Identify which cell holds the provided text, then report its [x, y] central coordinate. 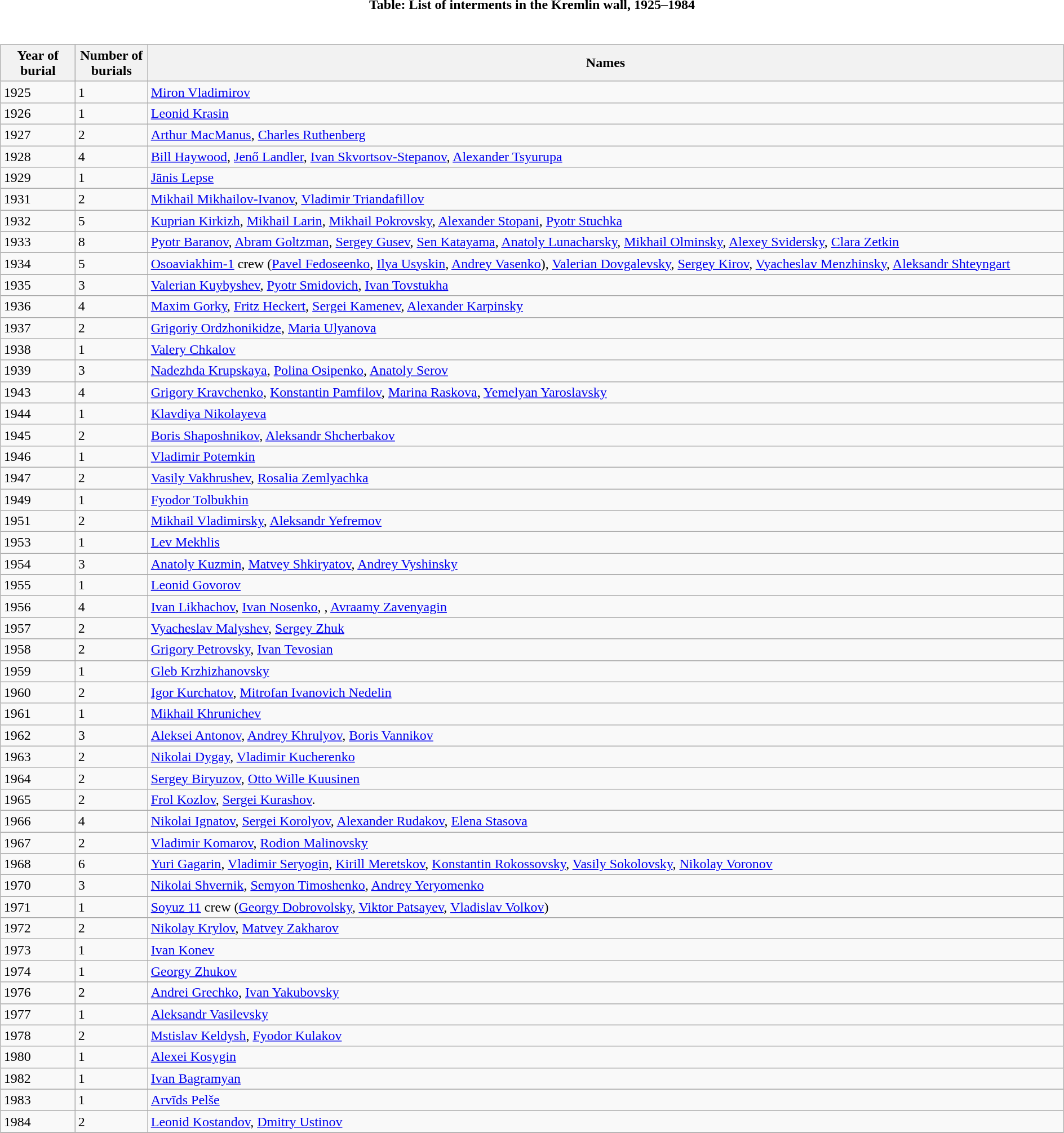
1972 [38, 928]
Nikolay Krylov, Matvey Zakharov [605, 928]
Valery Chkalov [605, 349]
1936 [38, 306]
1938 [38, 349]
Vladimir Komarov, Rodion Malinovsky [605, 842]
1968 [38, 864]
1970 [38, 886]
1929 [38, 178]
Leonid Govorov [605, 585]
Kuprian Kirkizh, Mikhail Larin, Mikhail Pokrovsky, Alexander Stopani, Pyotr Stuchka [605, 221]
Pyotr Baranov, Abram Goltzman, Sergey Gusev, Sen Katayama, Anatoly Lunacharsky, Mikhail Olminsky, Alexey Svidersky, Clara Zetkin [605, 242]
Arthur MacManus, Charles Ruthenberg [605, 135]
Number of burials [112, 63]
1937 [38, 328]
1974 [38, 971]
Leonid Kostandov, Dmitry Ustinov [605, 1121]
Aleksandr Vasilevsky [605, 1014]
1961 [38, 714]
Klavdiya Nikolayeva [605, 414]
Aleksei Antonov, Andrey Khrulyov, Boris Vannikov [605, 735]
1960 [38, 692]
1927 [38, 135]
Soyuz 11 crew (Georgy Dobrovolsky, Viktor Patsayev, Vladislav Volkov) [605, 907]
1982 [38, 1078]
Mikhail Khrunichev [605, 714]
1963 [38, 757]
Vladimir Potemkin [605, 456]
1977 [38, 1014]
1962 [38, 735]
Anatoly Kuzmin, Matvey Shkiryatov, Andrey Vyshinsky [605, 564]
Nikolai Dygay, Vladimir Kucherenko [605, 757]
1943 [38, 392]
Grigoriy Ordzhonikidze, Maria Ulyanova [605, 328]
1939 [38, 371]
1932 [38, 221]
1957 [38, 628]
1965 [38, 799]
1925 [38, 92]
1934 [38, 264]
Mikhail Mikhailov-Ivanov, Vladimir Triandafillov [605, 199]
Ivan Likhachov, Ivan Nosenko, , Avraamy Zavenyagin [605, 607]
Grigory Petrovsky, Ivan Tevosian [605, 650]
Maxim Gorky, Fritz Heckert, Sergei Kamenev, Alexander Karpinsky [605, 306]
Vyacheslav Malyshev, Sergey Zhuk [605, 628]
1947 [38, 478]
Bill Haywood, Jenő Landler, Ivan Skvortsov-Stepanov, Alexander Tsyurupa [605, 156]
1984 [38, 1121]
1931 [38, 199]
1953 [38, 543]
1945 [38, 435]
Lev Mekhlis [605, 543]
Fyodor Tolbukhin [605, 500]
Year ofburial [38, 63]
1926 [38, 113]
1958 [38, 650]
Mikhail Vladimirsky, Aleksandr Yefremov [605, 521]
Georgy Zhukov [605, 971]
Mstislav Keldysh, Fyodor Kulakov [605, 1036]
Igor Kurchatov, Mitrofan Ivanovich Nedelin [605, 692]
Alexei Kosygin [605, 1057]
Grigory Kravchenko, Konstantin Pamfilov, Marina Raskova, Yemelyan Yaroslavsky [605, 392]
Vasily Vakhrushev, Rosalia Zemlyachka [605, 478]
1956 [38, 607]
Ivan Konev [605, 950]
1959 [38, 671]
1946 [38, 456]
8 [112, 242]
Miron Vladimirov [605, 92]
Arvīds Pelše [605, 1100]
1973 [38, 950]
1964 [38, 778]
1967 [38, 842]
1983 [38, 1100]
1928 [38, 156]
1955 [38, 585]
1944 [38, 414]
1980 [38, 1057]
1954 [38, 564]
Nadezhda Krupskaya, Polina Osipenko, Anatoly Serov [605, 371]
1933 [38, 242]
Yuri Gagarin, Vladimir Seryogin, Kirill Meretskov, Konstantin Rokossovsky, Vasily Sokolovsky, Nikolay Voronov [605, 864]
1949 [38, 500]
1935 [38, 285]
Leonid Krasin [605, 113]
1978 [38, 1036]
1951 [38, 521]
Valerian Kuybyshev, Pyotr Smidovich, Ivan Tovstukha [605, 285]
Jānis Lepse [605, 178]
1971 [38, 907]
Frol Kozlov, Sergei Kurashov. [605, 799]
1966 [38, 821]
Ivan Bagramyan [605, 1078]
Gleb Krzhizhanovsky [605, 671]
Names [605, 63]
Nikolai Ignatov, Sergei Korolyov, Alexander Rudakov, Elena Stasova [605, 821]
Nikolai Shvernik, Semyon Timoshenko, Andrey Yeryomenko [605, 886]
6 [112, 864]
Andrei Grechko, Ivan Yakubovsky [605, 993]
1976 [38, 993]
Sergey Biryuzov, Otto Wille Kuusinen [605, 778]
Boris Shaposhnikov, Aleksandr Shcherbakov [605, 435]
Osoaviakhim-1 crew (Pavel Fedoseenko, Ilya Usyskin, Andrey Vasenko), Valerian Dovgalevsky, Sergey Kirov, Vyacheslav Menzhinsky, Aleksandr Shteyngart [605, 264]
